Extract the (x, y) coordinate from the center of the cell holding the provided text.  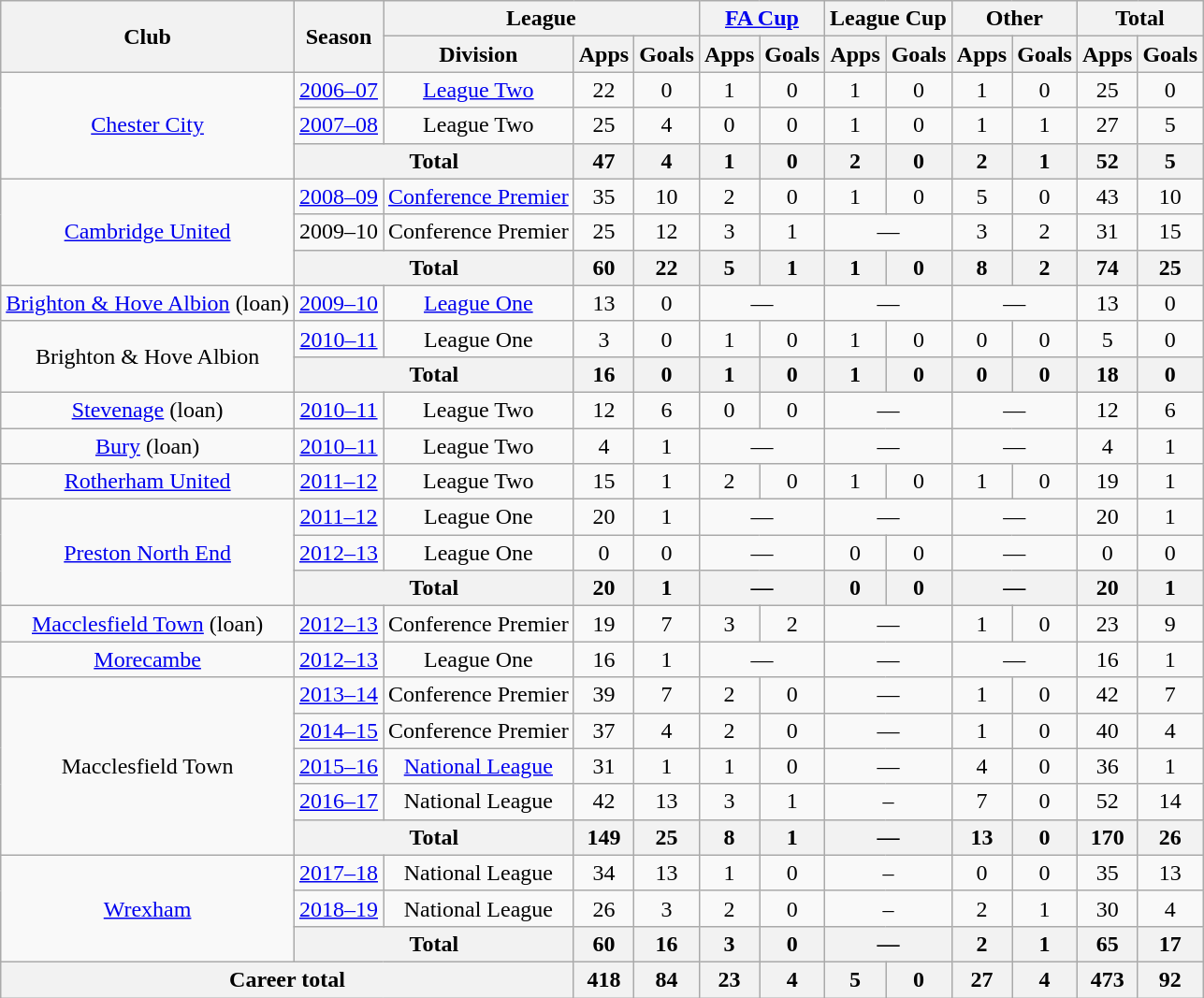
40 (1107, 730)
92 (1170, 979)
30 (1107, 908)
2007–08 (339, 125)
2018–19 (339, 908)
FA Cup (762, 19)
18 (1107, 374)
Season (339, 36)
473 (1107, 979)
2013–14 (339, 695)
36 (1107, 766)
Club (148, 36)
170 (1107, 837)
League (542, 19)
2017–18 (339, 873)
Morecambe (148, 659)
Preston North End (148, 553)
9 (1170, 624)
39 (603, 695)
2015–16 (339, 766)
84 (667, 979)
2006–07 (339, 90)
Chester City (148, 125)
Macclesfield Town (148, 766)
Cambridge United (148, 232)
Brighton & Hove Albion (148, 356)
Rotherham United (148, 482)
2016–17 (339, 802)
74 (1107, 268)
Bury (loan) (148, 446)
Wrexham (148, 908)
Division (479, 54)
37 (603, 730)
34 (603, 873)
14 (1170, 802)
Stevenage (loan) (148, 410)
2008–09 (339, 196)
Career total (287, 979)
47 (603, 161)
418 (603, 979)
Macclesfield Town (loan) (148, 624)
17 (1170, 944)
Other (1014, 19)
League Cup (889, 19)
43 (1107, 196)
65 (1107, 944)
Brighton & Hove Albion (loan) (148, 303)
2014–15 (339, 730)
149 (603, 837)
